For the text-containing cell, return its midpoint in [x, y] coordinate format. 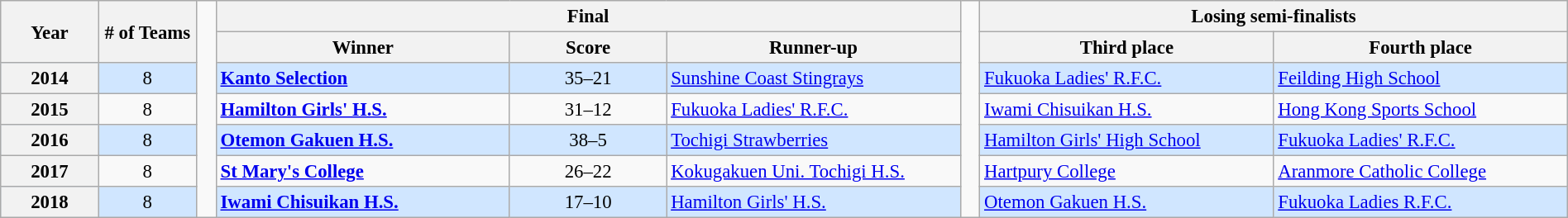
Sunshine Coast Stingrays [814, 78]
Feilding High School [1421, 78]
2015 [50, 110]
Fukuoka Ladies R.F.C. [1421, 202]
31–12 [587, 110]
St Mary's College [362, 172]
Hong Kong Sports School [1421, 110]
2017 [50, 172]
2014 [50, 78]
2018 [50, 202]
Aranmore Catholic College [1421, 172]
Fourth place [1421, 48]
Kokugakuen Uni. Tochigi H.S. [814, 172]
Year [50, 31]
38–5 [587, 140]
Kanto Selection [362, 78]
Losing semi-finalists [1274, 17]
Hartpury College [1126, 172]
35–21 [587, 78]
17–10 [587, 202]
Third place [1126, 48]
Winner [362, 48]
Final [588, 17]
Runner-up [814, 48]
Hamilton Girls' High School [1126, 140]
2016 [50, 140]
Tochigi Strawberries [814, 140]
# of Teams [147, 31]
Score [587, 48]
26–22 [587, 172]
